Output the (x, y) coordinate of the center of the cell containing the given text.  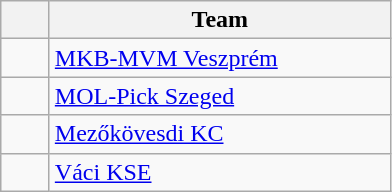
MOL-Pick Szeged (220, 96)
Váci KSE (220, 172)
MKB-MVM Veszprém (220, 58)
Mezőkövesdi KC (220, 134)
Team (220, 20)
